Return [x, y] of the center of cell containing provided text 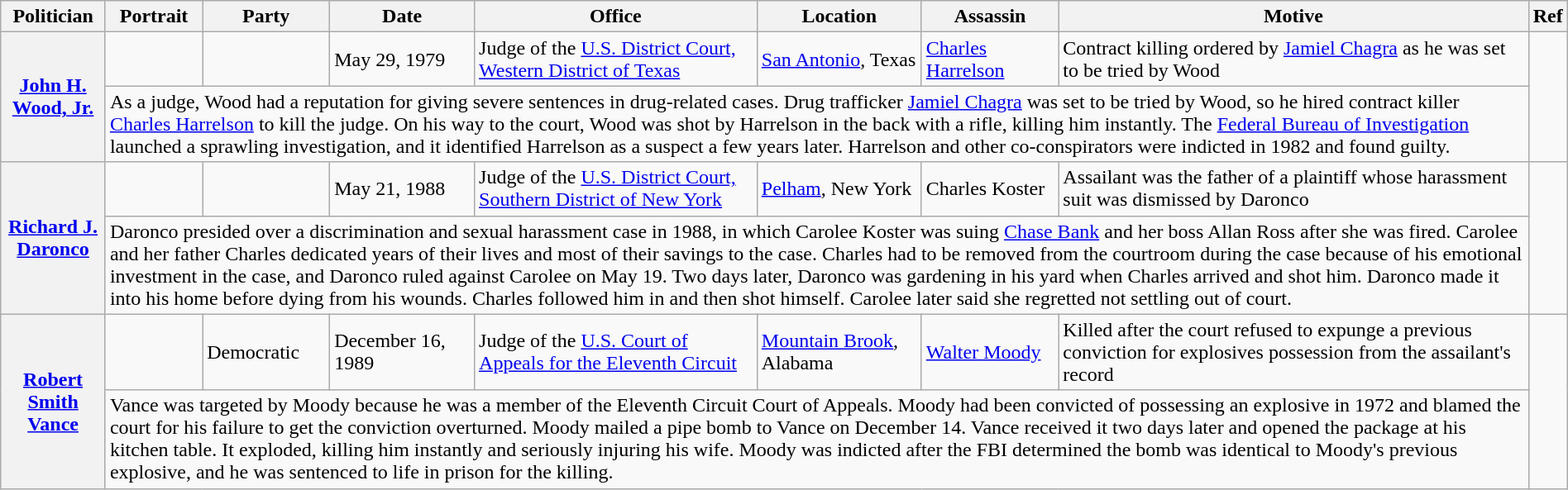
December 16, 1989 [402, 352]
Charles Harrelson [990, 59]
Judge of the U.S. District Court, Southern District of New York [616, 188]
Portrait [154, 17]
Judge of the U.S. District Court, Western District of Texas [616, 59]
Pelham, New York [839, 188]
John H. Wood, Jr. [53, 98]
Killed after the court refused to expunge a previous conviction for explosives possession from the assailant's record [1293, 352]
Party [266, 17]
Contract killing ordered by Jamiel Chagra as he was set to be tried by Wood [1293, 59]
San Antonio, Texas [839, 59]
Richard J. Daronco [53, 238]
Charles Koster [990, 188]
May 29, 1979 [402, 59]
Ref [1548, 17]
Walter Moody [990, 352]
May 21, 1988 [402, 188]
Date [402, 17]
Mountain Brook, Alabama [839, 352]
Location [839, 17]
Robert Smith Vance [53, 402]
Democratic [266, 352]
Assailant was the father of a plaintiff whose harassment suit was dismissed by Daronco [1293, 188]
Motive [1293, 17]
Office [616, 17]
Assassin [990, 17]
Judge of the U.S. Court of Appeals for the Eleventh Circuit [616, 352]
Politician [53, 17]
